Search for the cell housing the specified text and yield its [X, Y] center coordinate. 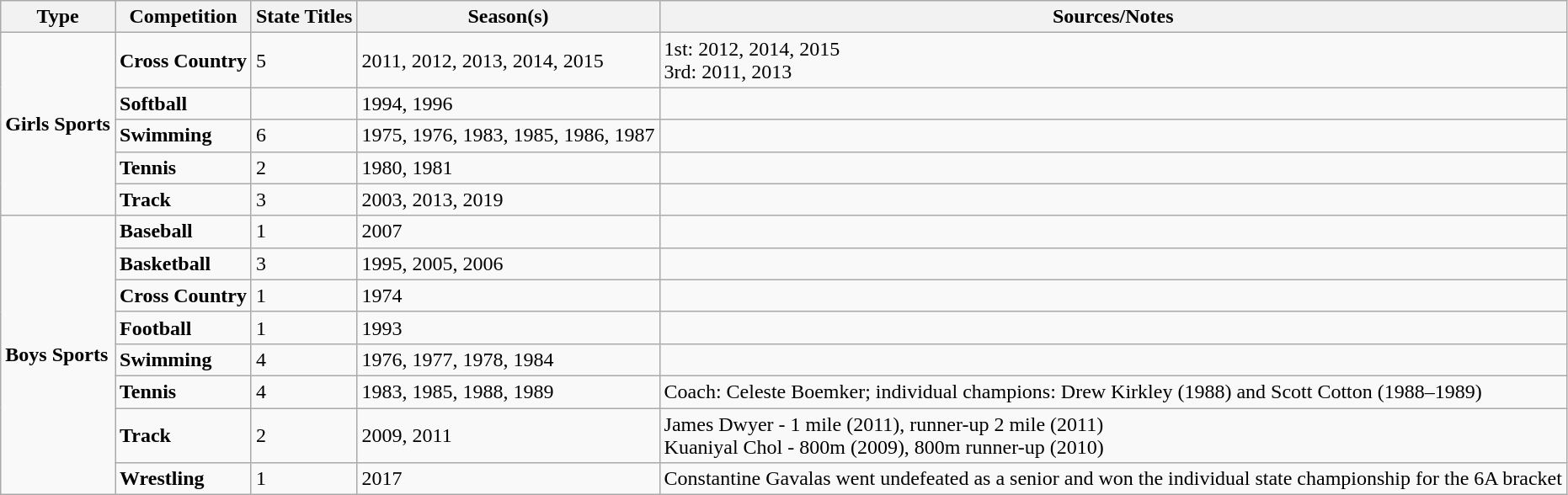
Competition [183, 17]
2011, 2012, 2013, 2014, 2015 [509, 61]
Basketball [183, 263]
Softball [183, 104]
Constantine Gavalas went undefeated as a senior and won the individual state championship for the 6A bracket [1113, 479]
1995, 2005, 2006 [509, 263]
James Dwyer - 1 mile (2011), runner-up 2 mile (2011)Kuaniyal Chol - 800m (2009), 800m runner-up (2010) [1113, 434]
2007 [509, 232]
Football [183, 327]
Sources/Notes [1113, 17]
Boys Sports [58, 355]
2009, 2011 [509, 434]
State Titles [304, 17]
6 [304, 136]
Girls Sports [58, 125]
1993 [509, 327]
1st: 2012, 2014, 20153rd: 2011, 2013 [1113, 61]
Coach: Celeste Boemker; individual champions: Drew Kirkley (1988) and Scott Cotton (1988–1989) [1113, 391]
5 [304, 61]
1974 [509, 295]
Type [58, 17]
Wrestling [183, 479]
Baseball [183, 232]
1980, 1981 [509, 168]
2017 [509, 479]
Season(s) [509, 17]
1994, 1996 [509, 104]
2003, 2013, 2019 [509, 200]
1983, 1985, 1988, 1989 [509, 391]
1976, 1977, 1978, 1984 [509, 359]
1975, 1976, 1983, 1985, 1986, 1987 [509, 136]
